Find where the given text appears and provide that cell's center as (x, y) coordinate. 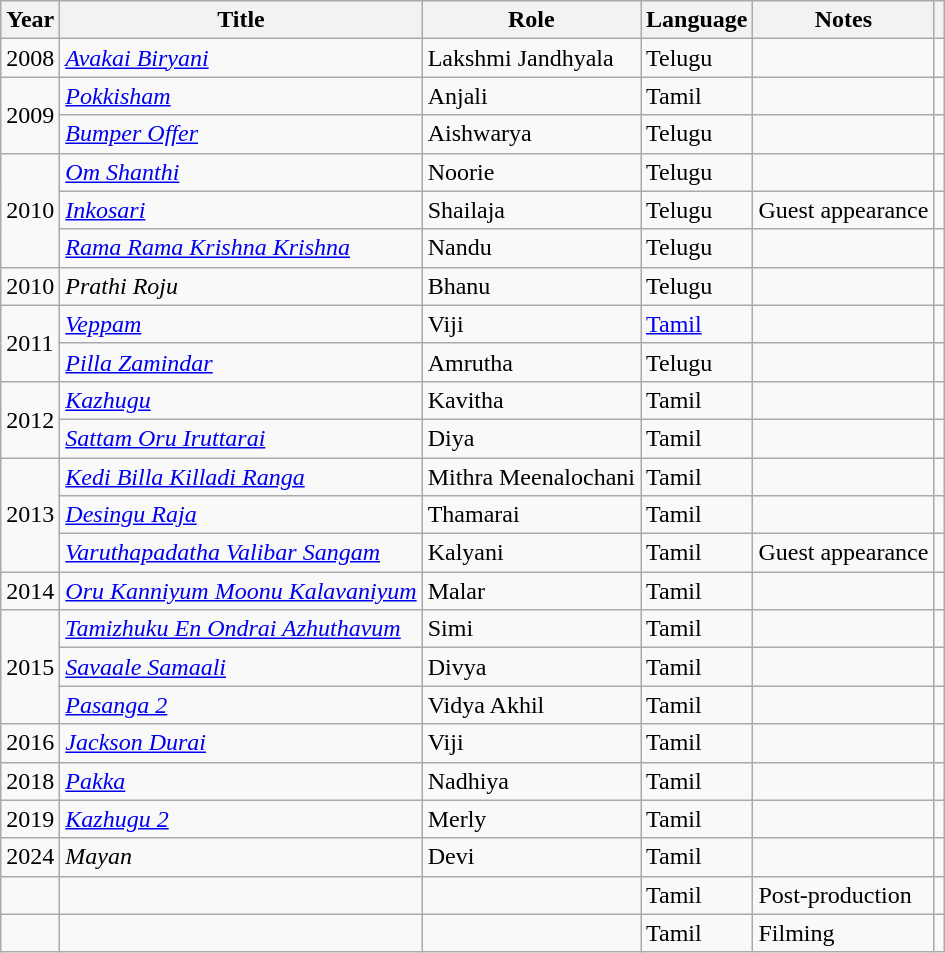
2008 (30, 58)
Om Shanthi (241, 172)
2024 (30, 857)
Language (696, 20)
Rama Rama Krishna Krishna (241, 248)
Prathi Roju (241, 286)
Varuthapadatha Valibar Sangam (241, 553)
Divya (531, 667)
Pakka (241, 781)
Oru Kanniyum Moonu Kalavaniyum (241, 591)
Avakai Biryani (241, 58)
Sattam Oru Iruttarai (241, 438)
Thamarai (531, 515)
Jackson Durai (241, 743)
Tamizhuku En Ondrai Azhuthavum (241, 629)
Nandu (531, 248)
Kazhugu (241, 400)
Inkosari (241, 210)
Aishwarya (531, 134)
Kazhugu 2 (241, 819)
Vidya Akhil (531, 705)
Bumper Offer (241, 134)
Role (531, 20)
2015 (30, 667)
Bhanu (531, 286)
2012 (30, 419)
Notes (844, 20)
Kalyani (531, 553)
Filming (844, 933)
Simi (531, 629)
Merly (531, 819)
Year (30, 20)
Savaale Samaali (241, 667)
Pokkisham (241, 96)
Veppam (241, 324)
Desingu Raja (241, 515)
Shailaja (531, 210)
Noorie (531, 172)
2011 (30, 343)
Kedi Billa Killadi Ranga (241, 477)
2016 (30, 743)
Pilla Zamindar (241, 362)
Lakshmi Jandhyala (531, 58)
Mayan (241, 857)
2009 (30, 115)
Kavitha (531, 400)
Diya (531, 438)
Malar (531, 591)
2014 (30, 591)
Title (241, 20)
Devi (531, 857)
2019 (30, 819)
Mithra Meenalochani (531, 477)
Pasanga 2 (241, 705)
Anjali (531, 96)
2018 (30, 781)
Post-production (844, 895)
2013 (30, 515)
Nadhiya (531, 781)
Amrutha (531, 362)
